Detect which cell encompasses the target text, then output its (x, y) center coordinate. 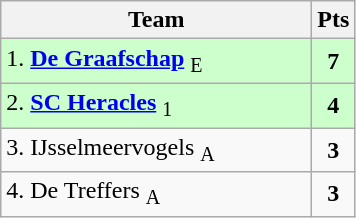
Team (156, 20)
4 (334, 105)
7 (334, 61)
3. IJsselmeervogels A (156, 150)
4. De Treffers A (156, 194)
1. De Graafschap E (156, 61)
Pts (334, 20)
2. SC Heracles 1 (156, 105)
